From the cell containing the given text, extract its center point as (X, Y) coordinate. 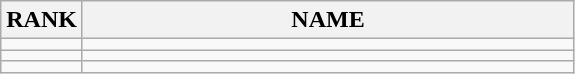
NAME (328, 20)
RANK (42, 20)
